Return the (x, y) coordinate for the center point of the cell that contains the specified text.  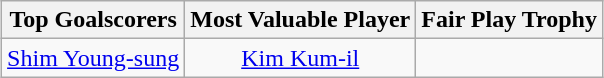
Fair Play Trophy (510, 20)
Top Goalscorers (94, 20)
Most Valuable Player (300, 20)
Shim Young-sung (94, 58)
Kim Kum-il (300, 58)
